Pinpoint the cell where the given text exists, returning its [X, Y] midpoint coordinate. 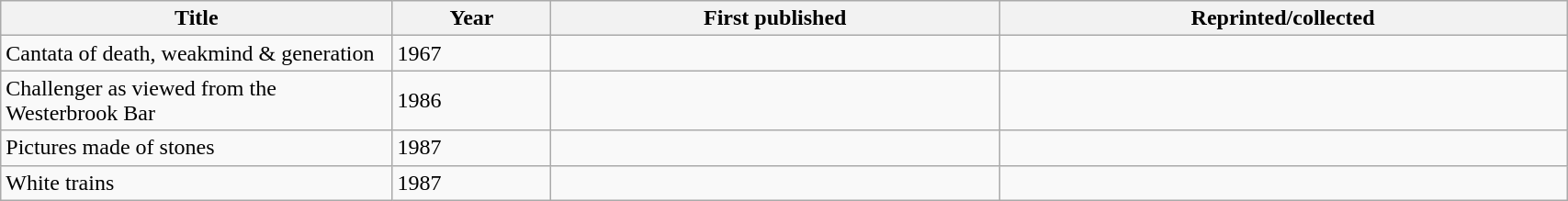
Pictures made of stones [197, 148]
Reprinted/collected [1283, 18]
Cantata of death, weakmind & generation [197, 53]
Challenger as viewed from the Westerbrook Bar [197, 101]
First published [775, 18]
1986 [472, 101]
White trains [197, 183]
1967 [472, 53]
Year [472, 18]
Title [197, 18]
